Locate the cell with the specified text and output its (x, y) center coordinate. 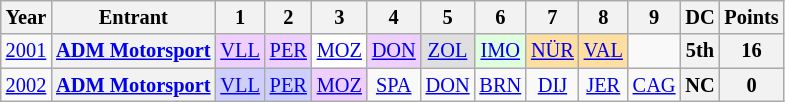
8 (604, 17)
DC (700, 17)
5th (700, 51)
VAL (604, 51)
BRN (500, 85)
5 (448, 17)
4 (394, 17)
2 (288, 17)
JER (604, 85)
0 (752, 85)
1 (240, 17)
16 (752, 51)
IMO (500, 51)
ZOL (448, 51)
Entrant (133, 17)
2001 (26, 51)
6 (500, 17)
9 (654, 17)
NÜR (552, 51)
Year (26, 17)
CAG (654, 85)
2002 (26, 85)
7 (552, 17)
SPA (394, 85)
Points (752, 17)
3 (340, 17)
NC (700, 85)
DIJ (552, 85)
